Capture the cell that displays the provided text and extract its [x, y] central coordinate. 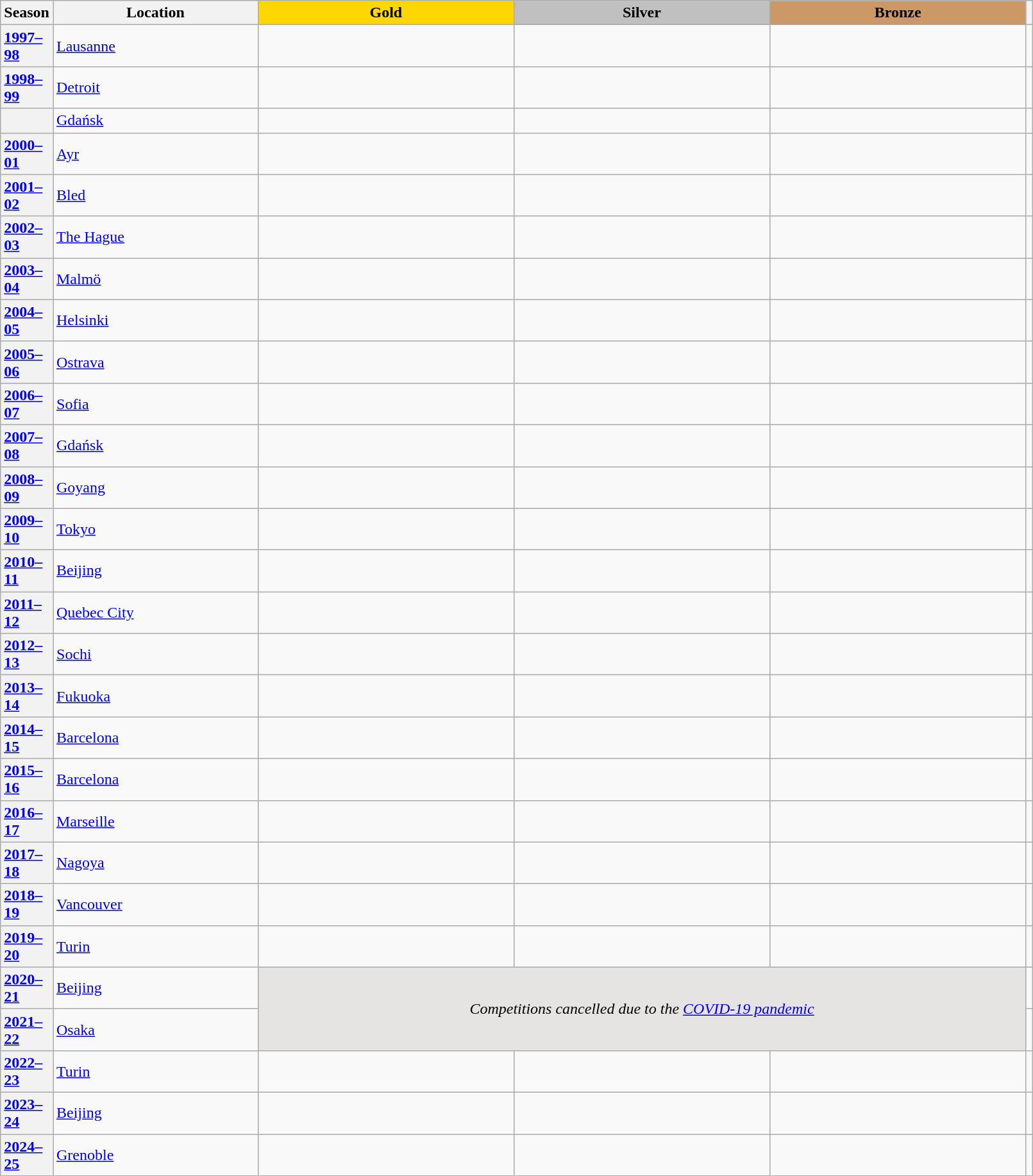
2013–14 [27, 696]
1997–98 [27, 46]
2007–08 [27, 445]
Sofia [155, 404]
2020–21 [27, 987]
2014–15 [27, 737]
Bled [155, 195]
Helsinki [155, 321]
2008–09 [27, 487]
Sochi [155, 654]
Lausanne [155, 46]
Nagoya [155, 863]
Competitions cancelled due to the COVID-19 pandemic [641, 1009]
2010–11 [27, 571]
Detroit [155, 87]
2005–06 [27, 362]
Location [155, 13]
Malmö [155, 278]
Ayr [155, 154]
2019–20 [27, 946]
Vancouver [155, 904]
Grenoble [155, 1154]
Ostrava [155, 362]
Marseille [155, 821]
2002–03 [27, 237]
2004–05 [27, 321]
2015–16 [27, 780]
2017–18 [27, 863]
2000–01 [27, 154]
Tokyo [155, 530]
2024–25 [27, 1154]
2023–24 [27, 1113]
2016–17 [27, 821]
2018–19 [27, 904]
2022–23 [27, 1071]
Goyang [155, 487]
Bronze [898, 13]
Quebec City [155, 613]
2009–10 [27, 530]
1998–99 [27, 87]
Gold [386, 13]
Fukuoka [155, 696]
2021–22 [27, 1030]
2006–07 [27, 404]
Silver [641, 13]
Osaka [155, 1030]
The Hague [155, 237]
2003–04 [27, 278]
2012–13 [27, 654]
2011–12 [27, 613]
Season [27, 13]
2001–02 [27, 195]
